From the cell containing the given text, extract its center point as (X, Y) coordinate. 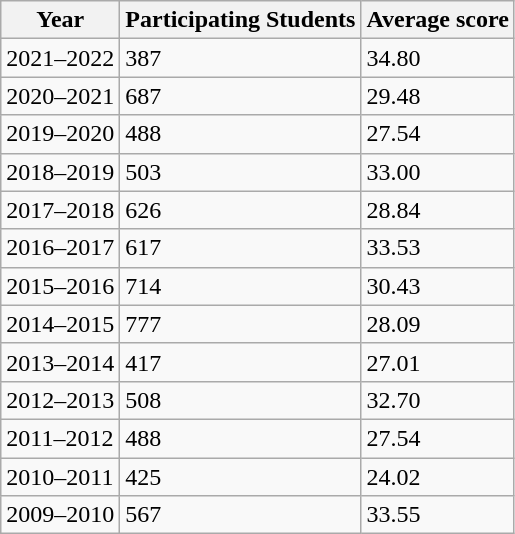
2016–2017 (60, 248)
425 (240, 477)
714 (240, 286)
2013–2014 (60, 362)
33.53 (438, 248)
28.09 (438, 324)
24.02 (438, 477)
567 (240, 515)
32.70 (438, 400)
617 (240, 248)
2021–2022 (60, 58)
2009–2010 (60, 515)
33.00 (438, 172)
2011–2012 (60, 438)
508 (240, 400)
777 (240, 324)
2020–2021 (60, 96)
Average score (438, 20)
2019–2020 (60, 134)
Participating Students (240, 20)
33.55 (438, 515)
2017–2018 (60, 210)
687 (240, 96)
28.84 (438, 210)
34.80 (438, 58)
27.01 (438, 362)
Year (60, 20)
387 (240, 58)
2012–2013 (60, 400)
626 (240, 210)
29.48 (438, 96)
503 (240, 172)
2010–2011 (60, 477)
2018–2019 (60, 172)
417 (240, 362)
2014–2015 (60, 324)
30.43 (438, 286)
2015–2016 (60, 286)
